Capture the cell that displays the provided text and extract its (x, y) central coordinate. 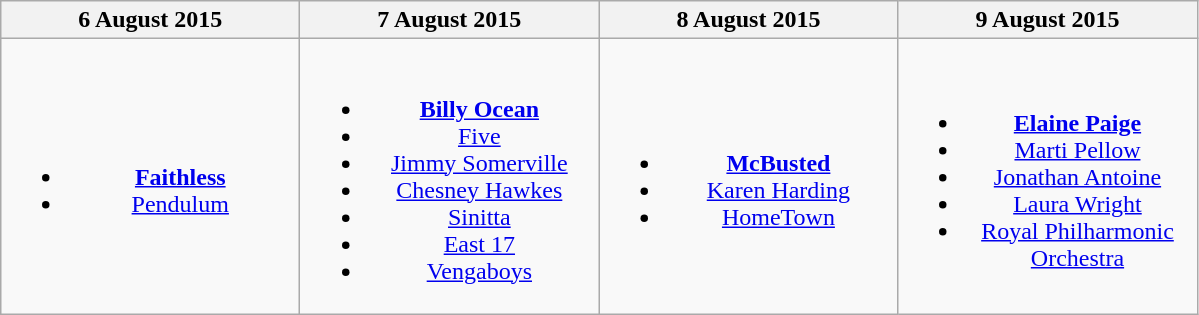
7 August 2015 (450, 20)
8 August 2015 (748, 20)
6 August 2015 (150, 20)
Billy OceanFiveJimmy SomervilleChesney HawkesSinittaEast 17Vengaboys (450, 176)
McBustedKaren HardingHomeTown (748, 176)
FaithlessPendulum (150, 176)
9 August 2015 (1048, 20)
Elaine PaigeMarti PellowJonathan AntoineLaura WrightRoyal Philharmonic Orchestra (1048, 176)
